From the cell containing the given text, extract its center point as (X, Y) coordinate. 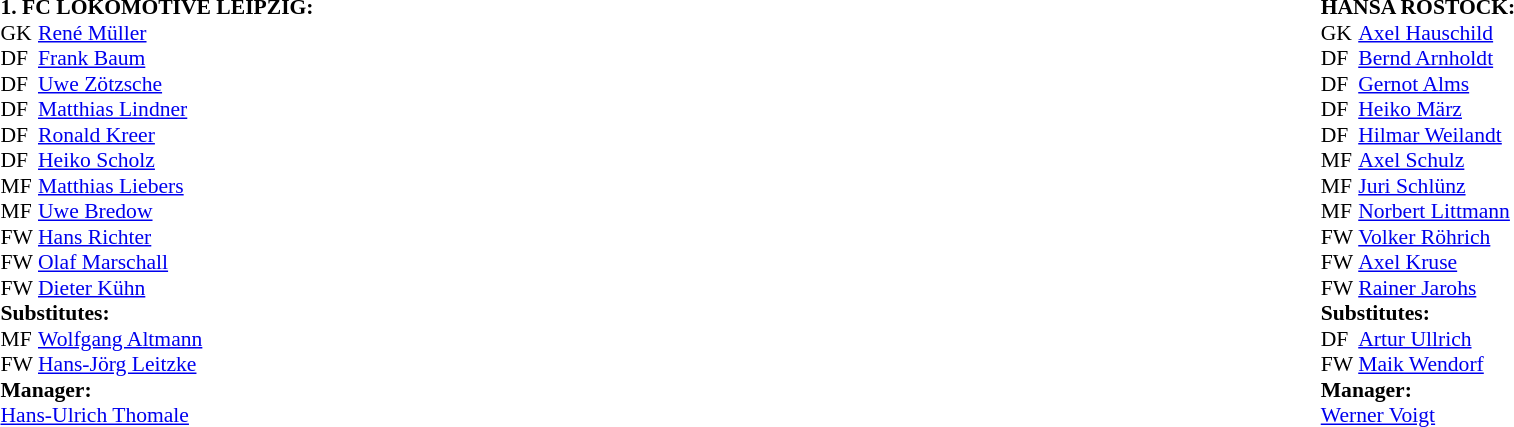
Olaf Marschall (176, 263)
Ronald Kreer (176, 135)
Matthias Lindner (176, 109)
Matthias Liebers (176, 186)
Dieter Kühn (176, 288)
Heiko Scholz (176, 161)
Substitutes: (156, 313)
Manager: (156, 390)
Uwe Zötzsche (176, 84)
Hans Richter (176, 237)
René Müller (176, 33)
Hans-Jörg Leitzke (176, 365)
Wolfgang Altmann (176, 339)
Frank Baum (176, 59)
Uwe Bredow (176, 211)
